Search for the cell housing the specified text and yield its [x, y] center coordinate. 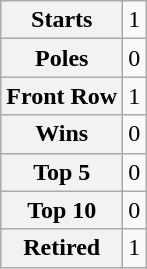
Starts [62, 20]
Wins [62, 134]
Retired [62, 248]
Top 10 [62, 210]
Top 5 [62, 172]
Poles [62, 58]
Front Row [62, 96]
